Scan for the cell matching the given text and deliver its (X, Y) coordinate at center. 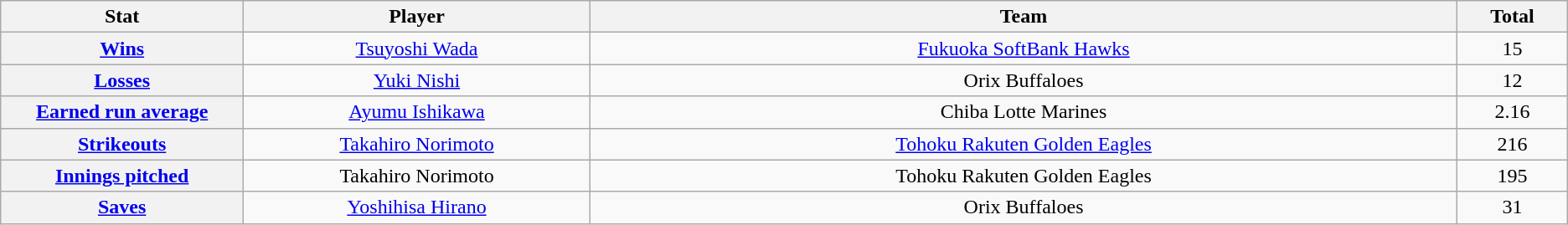
Innings pitched (122, 176)
Ayumu Ishikawa (417, 112)
Team (1024, 17)
Saves (122, 207)
Fukuoka SoftBank Hawks (1024, 49)
Strikeouts (122, 144)
Wins (122, 49)
Total (1513, 17)
31 (1513, 207)
Stat (122, 17)
195 (1513, 176)
Earned run average (122, 112)
216 (1513, 144)
Yoshihisa Hirano (417, 207)
2.16 (1513, 112)
12 (1513, 80)
Yuki Nishi (417, 80)
Chiba Lotte Marines (1024, 112)
Tsuyoshi Wada (417, 49)
Losses (122, 80)
Player (417, 17)
15 (1513, 49)
